Search for the cell housing the specified text and yield its (x, y) center coordinate. 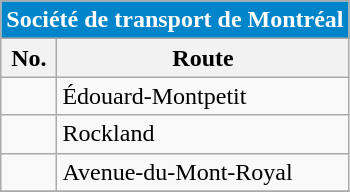
Route (203, 58)
No. (29, 58)
Société de transport de Montréal (175, 20)
Édouard-Montpetit (203, 96)
Rockland (203, 134)
Avenue-du-Mont-Royal (203, 172)
